From the cell containing the given text, extract its center point as (x, y) coordinate. 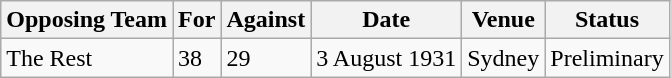
Against (266, 20)
The Rest (87, 58)
Venue (504, 20)
Date (386, 20)
Sydney (504, 58)
Opposing Team (87, 20)
29 (266, 58)
Status (607, 20)
3 August 1931 (386, 58)
For (197, 20)
38 (197, 58)
Preliminary (607, 58)
